For the text-containing cell, return its midpoint in (x, y) coordinate format. 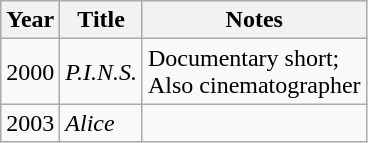
2000 (30, 72)
Alice (102, 123)
2003 (30, 123)
Year (30, 20)
Documentary short;Also cinematographer (254, 72)
P.I.N.S. (102, 72)
Notes (254, 20)
Title (102, 20)
